Identify which cell holds the provided text, then report its (x, y) central coordinate. 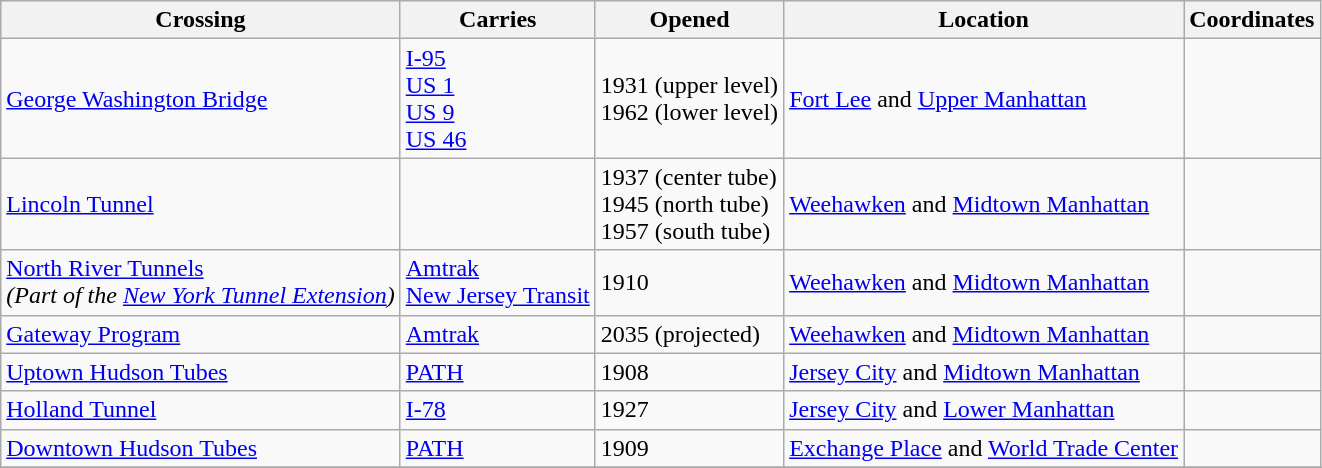
2035 (projected) (689, 334)
Carries (498, 20)
Exchange Place and World Trade Center (984, 448)
1931 (upper level)1962 (lower level) (689, 98)
Amtrak (498, 334)
George Washington Bridge (200, 98)
Opened (689, 20)
Lincoln Tunnel (200, 204)
AmtrakNew Jersey Transit (498, 282)
1937 (center tube)1945 (north tube)1957 (south tube) (689, 204)
Jersey City and Lower Manhattan (984, 410)
1910 (689, 282)
Coordinates (1252, 20)
I-95 US 1 US 9 US 46 (498, 98)
1927 (689, 410)
Holland Tunnel (200, 410)
Fort Lee and Upper Manhattan (984, 98)
North River Tunnels(Part of the New York Tunnel Extension) (200, 282)
Crossing (200, 20)
Uptown Hudson Tubes (200, 372)
Location (984, 20)
1908 (689, 372)
Jersey City and Midtown Manhattan (984, 372)
1909 (689, 448)
I-78 (498, 410)
Gateway Program (200, 334)
Downtown Hudson Tubes (200, 448)
